Output the (x, y) coordinate of the center of the cell containing the given text.  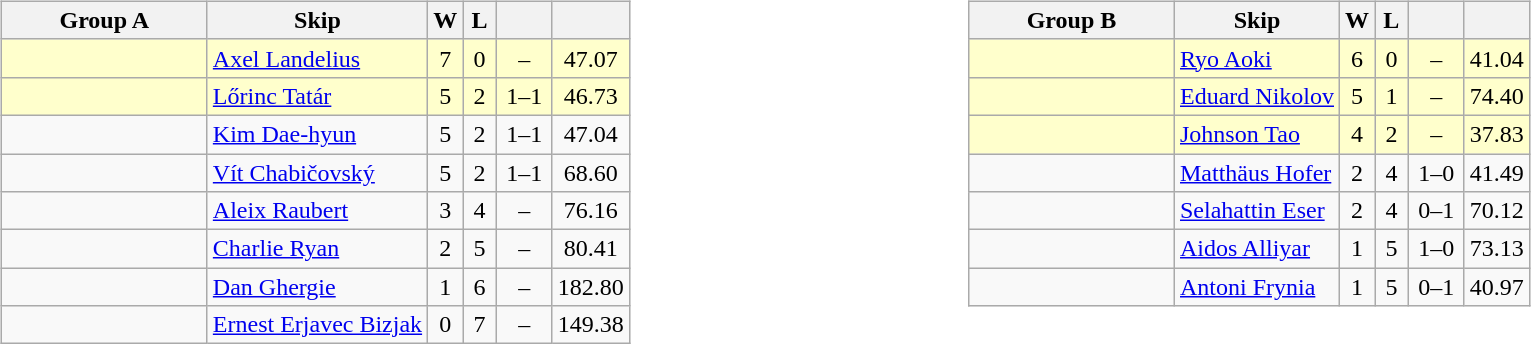
68.60 (590, 173)
47.04 (590, 134)
Antoni Frynia (1256, 287)
Group A (104, 20)
41.49 (1496, 173)
Charlie Ryan (317, 249)
Aidos Alliyar (1256, 249)
74.40 (1496, 96)
Axel Landelius (317, 58)
Kim Dae-hyun (317, 134)
80.41 (590, 249)
Dan Ghergie (317, 287)
149.38 (590, 325)
40.97 (1496, 287)
182.80 (590, 287)
Group B (1071, 20)
3 (446, 211)
Selahattin Eser (1256, 211)
Lőrinc Tatár (317, 96)
73.13 (1496, 249)
41.04 (1496, 58)
Johnson Tao (1256, 134)
47.07 (590, 58)
Eduard Nikolov (1256, 96)
Matthäus Hofer (1256, 173)
Aleix Raubert (317, 211)
70.12 (1496, 211)
37.83 (1496, 134)
76.16 (590, 211)
46.73 (590, 96)
Ernest Erjavec Bizjak (317, 325)
Ryo Aoki (1256, 58)
Vít Chabičovský (317, 173)
